Output the (X, Y) coordinate of the center of the cell containing the given text.  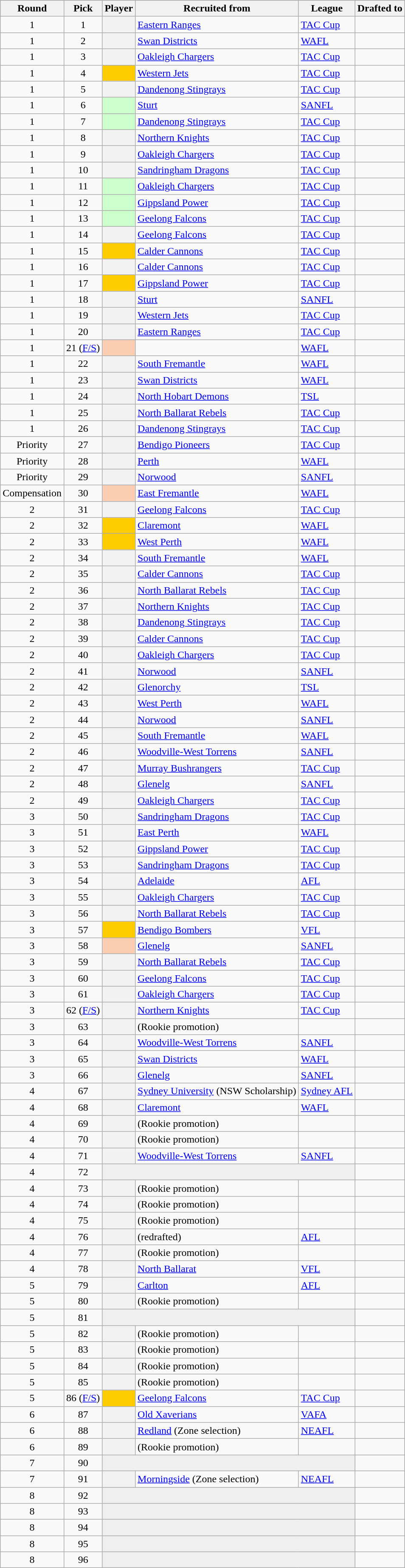
30 (83, 493)
45 (83, 736)
32 (83, 526)
68 (83, 1107)
63 (83, 1027)
77 (83, 1253)
19 (83, 315)
37 (83, 606)
24 (83, 396)
11 (83, 186)
16 (83, 267)
31 (83, 510)
56 (83, 913)
66 (83, 1075)
12 (83, 203)
85 (83, 1382)
67 (83, 1091)
62 (F/S) (83, 1011)
89 (83, 1447)
26 (83, 428)
47 (83, 768)
18 (83, 299)
9 (83, 154)
38 (83, 622)
76 (83, 1237)
(redrafted) (217, 1237)
55 (83, 897)
52 (83, 849)
39 (83, 639)
46 (83, 752)
61 (83, 994)
13 (83, 219)
Glenorchy (217, 687)
49 (83, 800)
Round (32, 8)
70 (83, 1140)
88 (83, 1430)
43 (83, 703)
Adelaide (217, 881)
21 (F/S) (83, 348)
Murray Bushrangers (217, 768)
Compensation (32, 493)
51 (83, 833)
Player (119, 8)
29 (83, 477)
87 (83, 1414)
Drafted to (380, 8)
Bendigo Bombers (217, 929)
28 (83, 461)
59 (83, 962)
93 (83, 1512)
86 (F/S) (83, 1398)
78 (83, 1269)
Bendigo Pioneers (217, 445)
79 (83, 1285)
34 (83, 558)
73 (83, 1188)
League (327, 8)
74 (83, 1204)
72 (83, 1172)
90 (83, 1463)
65 (83, 1059)
25 (83, 412)
23 (83, 380)
14 (83, 235)
91 (83, 1479)
50 (83, 816)
North Hobart Demons (217, 396)
69 (83, 1123)
92 (83, 1495)
75 (83, 1220)
84 (83, 1366)
VAFA (327, 1414)
53 (83, 865)
48 (83, 784)
33 (83, 542)
71 (83, 1156)
41 (83, 671)
42 (83, 687)
57 (83, 929)
Redland (Zone selection) (217, 1430)
82 (83, 1334)
95 (83, 1544)
54 (83, 881)
64 (83, 1043)
Morningside (Zone selection) (217, 1479)
15 (83, 251)
Old Xaverians (217, 1414)
40 (83, 655)
81 (83, 1317)
Sydney University (NSW Scholarship) (217, 1091)
20 (83, 332)
44 (83, 720)
Carlton (217, 1285)
96 (83, 1560)
East Perth (217, 833)
35 (83, 574)
10 (83, 170)
94 (83, 1528)
80 (83, 1301)
East Fremantle (217, 493)
58 (83, 946)
Recruited from (217, 8)
36 (83, 590)
27 (83, 445)
Pick (83, 8)
Perth (217, 461)
22 (83, 364)
North Ballarat (217, 1269)
83 (83, 1350)
60 (83, 978)
Sydney AFL (327, 1091)
17 (83, 283)
